Provide the (X, Y) coordinate of the cell's center where the given text is located.  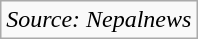
Source: Nepalnews (99, 20)
